Pinpoint the cell where the given text exists, returning its [x, y] midpoint coordinate. 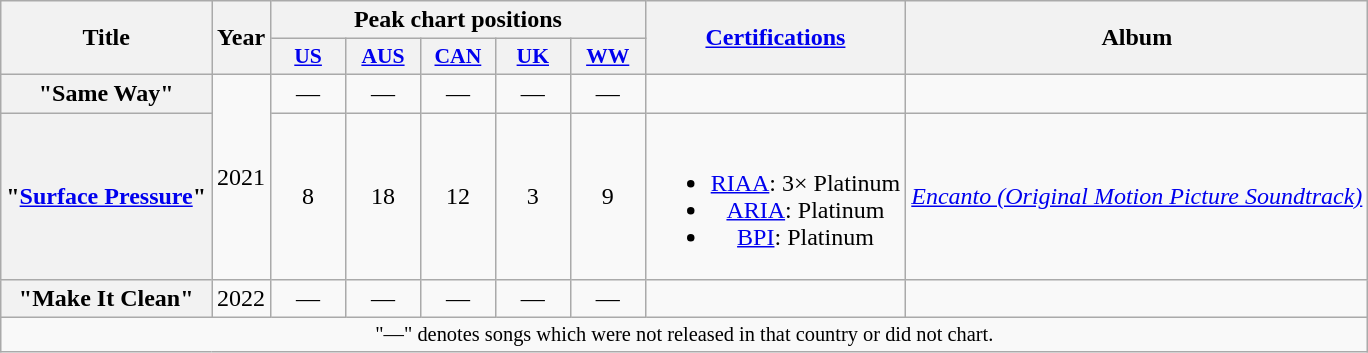
9 [608, 196]
RIAA: 3× PlatinumARIA: PlatinumBPI: Platinum [776, 196]
UK [532, 57]
Album [1137, 38]
8 [308, 196]
"Make It Clean" [106, 299]
US [308, 57]
Encanto (Original Motion Picture Soundtrack) [1137, 196]
2021 [242, 176]
Year [242, 38]
"—" denotes songs which were not released in that country or did not chart. [684, 335]
CAN [458, 57]
2022 [242, 299]
WW [608, 57]
3 [532, 196]
"Surface Pressure" [106, 196]
18 [384, 196]
12 [458, 196]
Peak chart positions [458, 20]
AUS [384, 57]
Certifications [776, 38]
Title [106, 38]
"Same Way" [106, 93]
